From the cell containing the given text, extract its center point as [x, y] coordinate. 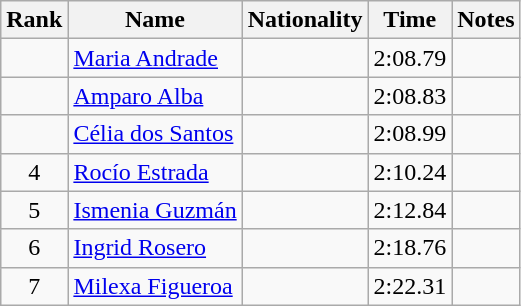
4 [34, 172]
Ingrid Rosero [155, 248]
2:10.24 [410, 172]
2:08.99 [410, 134]
Time [410, 20]
Rocío Estrada [155, 172]
Célia dos Santos [155, 134]
5 [34, 210]
Notes [486, 20]
2:08.79 [410, 58]
Milexa Figueroa [155, 286]
7 [34, 286]
Amparo Alba [155, 96]
Ismenia Guzmán [155, 210]
Rank [34, 20]
Name [155, 20]
2:12.84 [410, 210]
2:22.31 [410, 286]
Maria Andrade [155, 58]
6 [34, 248]
Nationality [305, 20]
2:18.76 [410, 248]
2:08.83 [410, 96]
